Detect which cell encompasses the target text, then output its [X, Y] center coordinate. 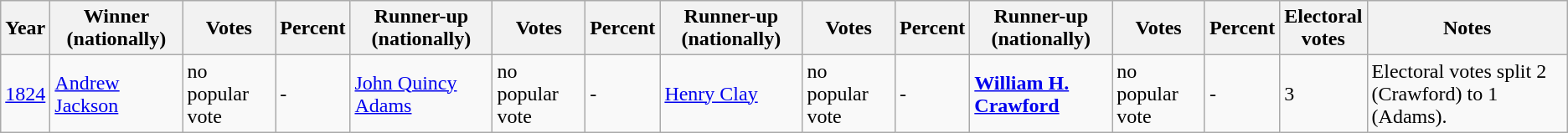
Winner (nationally) [116, 28]
1824 [25, 94]
Year [25, 28]
Andrew Jackson [116, 94]
John Quincy Adams [421, 94]
Electoral votes split 2 (Crawford) to 1 (Adams). [1467, 94]
3 [1323, 94]
Electoralvotes [1323, 28]
Notes [1467, 28]
William H. Crawford [1041, 94]
Henry Clay [731, 94]
